Search for the cell housing the specified text and yield its [X, Y] center coordinate. 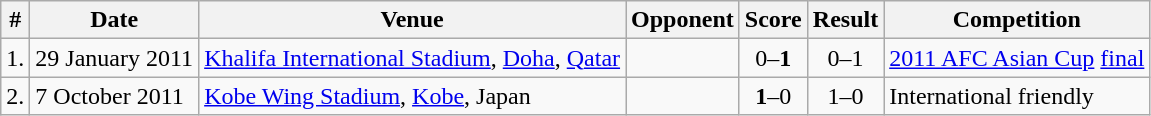
Score [773, 20]
Competition [1017, 20]
Date [114, 20]
7 October 2011 [114, 96]
Opponent [683, 20]
2. [16, 96]
Venue [412, 20]
International friendly [1017, 96]
2011 AFC Asian Cup final [1017, 58]
29 January 2011 [114, 58]
1. [16, 58]
Result [845, 20]
# [16, 20]
Kobe Wing Stadium, Kobe, Japan [412, 96]
Khalifa International Stadium, Doha, Qatar [412, 58]
